Return the (x, y) coordinate for the center point of the cell that contains the specified text.  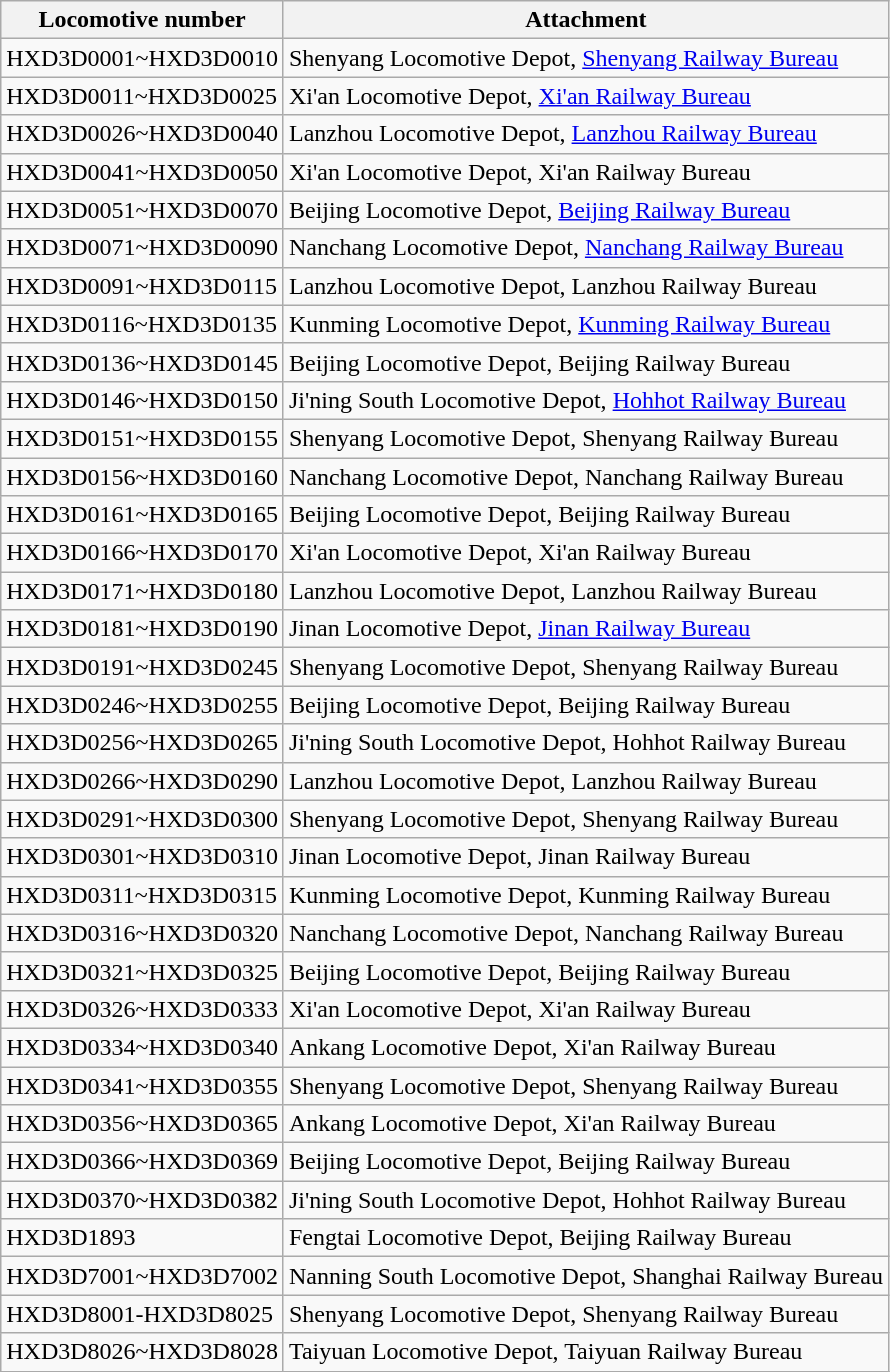
HXD3D0136~HXD3D0145 (142, 362)
HXD3D1893 (142, 1238)
HXD3D0171~HXD3D0180 (142, 591)
HXD3D0256~HXD3D0265 (142, 743)
HXD3D0071~HXD3D0090 (142, 248)
HXD3D0266~HXD3D0290 (142, 781)
HXD3D0191~HXD3D0245 (142, 667)
HXD3D7001~HXD3D7002 (142, 1276)
HXD3D0151~HXD3D0155 (142, 438)
HXD3D0246~HXD3D0255 (142, 705)
HXD3D0001~HXD3D0010 (142, 58)
HXD3D0146~HXD3D0150 (142, 400)
Locomotive number (142, 20)
HXD3D0116~HXD3D0135 (142, 324)
HXD3D0370~HXD3D0382 (142, 1200)
HXD3D0156~HXD3D0160 (142, 477)
Taiyuan Locomotive Depot, Taiyuan Railway Bureau (586, 1352)
Fengtai Locomotive Depot, Beijing Railway Bureau (586, 1238)
HXD3D0316~HXD3D0320 (142, 933)
HXD3D0026~HXD3D0040 (142, 134)
HXD3D0366~HXD3D0369 (142, 1162)
Attachment (586, 20)
HXD3D0051~HXD3D0070 (142, 210)
HXD3D8001-HXD3D8025 (142, 1314)
HXD3D0311~HXD3D0315 (142, 895)
HXD3D0334~HXD3D0340 (142, 1047)
HXD3D0161~HXD3D0165 (142, 515)
Nanning South Locomotive Depot, Shanghai Railway Bureau (586, 1276)
HXD3D0091~HXD3D0115 (142, 286)
HXD3D8026~HXD3D8028 (142, 1352)
HXD3D0341~HXD3D0355 (142, 1085)
HXD3D0041~HXD3D0050 (142, 172)
HXD3D0326~HXD3D0333 (142, 1009)
HXD3D0166~HXD3D0170 (142, 553)
HXD3D0356~HXD3D0365 (142, 1124)
HXD3D0321~HXD3D0325 (142, 971)
HXD3D0011~HXD3D0025 (142, 96)
HXD3D0291~HXD3D0300 (142, 819)
HXD3D0301~HXD3D0310 (142, 857)
HXD3D0181~HXD3D0190 (142, 629)
